Extract the [x, y] coordinate from the center of the cell holding the provided text.  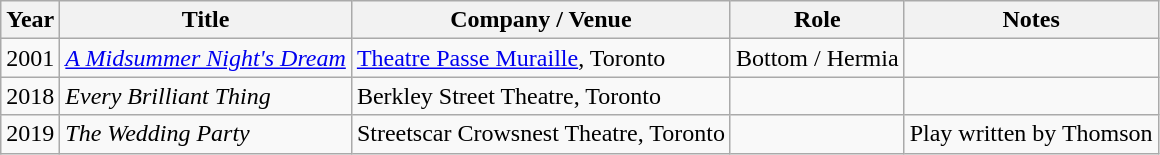
Streetscar Crowsnest Theatre, Toronto [540, 134]
2001 [30, 58]
Bottom / Hermia [817, 58]
Role [817, 20]
Every Brilliant Thing [206, 96]
Year [30, 20]
2019 [30, 134]
Play written by Thomson [1031, 134]
Berkley Street Theatre, Toronto [540, 96]
Notes [1031, 20]
Company / Venue [540, 20]
Theatre Passe Muraille, Toronto [540, 58]
A Midsummer Night's Dream [206, 58]
Title [206, 20]
2018 [30, 96]
The Wedding Party [206, 134]
